Identify which cell holds the provided text, then report its [x, y] central coordinate. 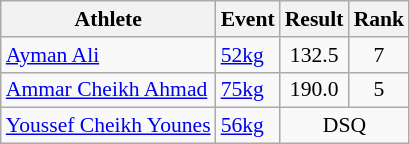
190.0 [314, 90]
Event [248, 19]
132.5 [314, 55]
75kg [248, 90]
DSQ [344, 126]
Ayman Ali [108, 55]
52kg [248, 55]
Rank [380, 19]
Athlete [108, 19]
5 [380, 90]
56kg [248, 126]
Youssef Cheikh Younes [108, 126]
Result [314, 19]
Ammar Cheikh Ahmad [108, 90]
7 [380, 55]
